Output the [x, y] coordinate of the center of the cell containing the given text.  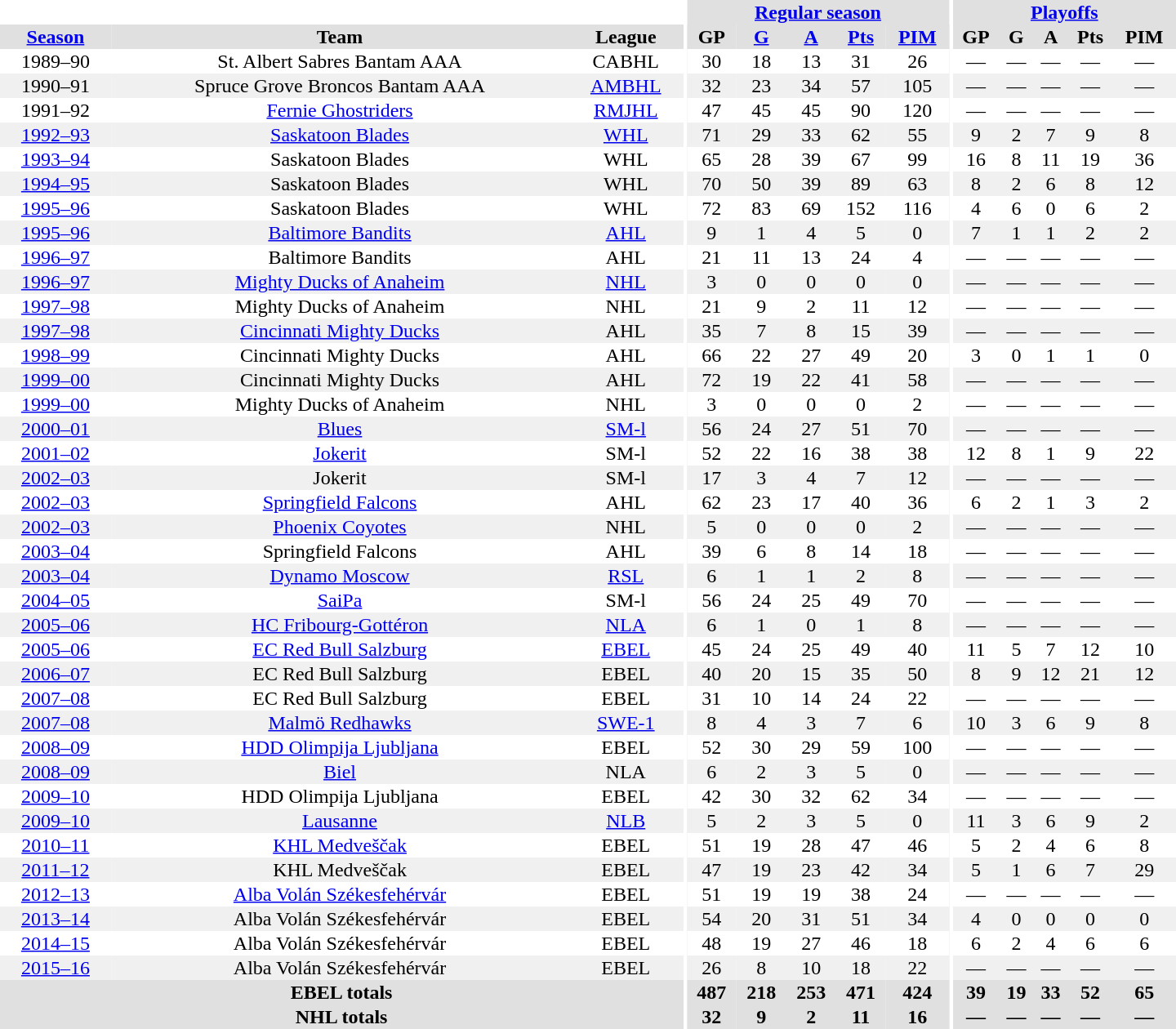
89 [861, 184]
2013–14 [56, 919]
NLB [626, 821]
2010–11 [56, 845]
1994–95 [56, 184]
League [626, 37]
59 [861, 747]
Blues [340, 429]
2014–15 [56, 943]
HC Fribourg-Gottéron [340, 625]
83 [761, 208]
218 [761, 992]
54 [712, 919]
Team [340, 37]
1990–91 [56, 86]
69 [812, 208]
116 [917, 208]
1991–92 [56, 110]
Malmö Redhawks [340, 723]
487 [712, 992]
253 [812, 992]
1992–93 [56, 135]
Phoenix Coyotes [340, 527]
48 [712, 943]
152 [861, 208]
2004–05 [56, 600]
RSL [626, 576]
Regular season [818, 12]
1998–99 [56, 355]
100 [917, 747]
AMBHL [626, 86]
2015–16 [56, 968]
57 [861, 86]
471 [861, 992]
66 [712, 355]
Lausanne [340, 821]
1993–94 [56, 159]
Fernie Ghostriders [340, 110]
2001–02 [56, 453]
2006–07 [56, 674]
Dynamo Moscow [340, 576]
CABHL [626, 61]
Spruce Grove Broncos Bantam AAA [340, 86]
2011–12 [56, 870]
NHL totals [341, 1017]
55 [917, 135]
Season [56, 37]
2012–13 [56, 894]
Biel [340, 772]
St. Albert Sabres Bantam AAA [340, 61]
SaiPa [340, 600]
RMJHL [626, 110]
EBEL totals [341, 992]
99 [917, 159]
41 [861, 380]
105 [917, 86]
58 [917, 380]
1989–90 [56, 61]
71 [712, 135]
424 [917, 992]
90 [861, 110]
63 [917, 184]
Playoffs [1065, 12]
SWE-1 [626, 723]
67 [861, 159]
2000–01 [56, 429]
120 [917, 110]
